Pinpoint the cell where the given text exists, returning its (x, y) midpoint coordinate. 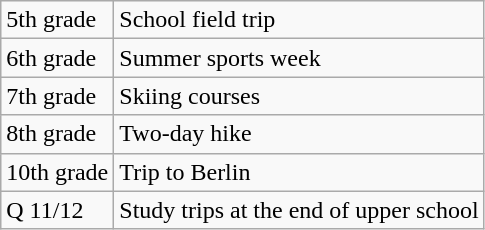
6th grade (58, 58)
Q 11/12 (58, 210)
Summer sports week (299, 58)
10th grade (58, 172)
8th grade (58, 134)
7th grade (58, 96)
Two-day hike (299, 134)
Skiing courses (299, 96)
5th grade (58, 20)
Study trips at the end of upper school (299, 210)
Trip to Berlin (299, 172)
School field trip (299, 20)
